Search for the cell housing the specified text and yield its [x, y] center coordinate. 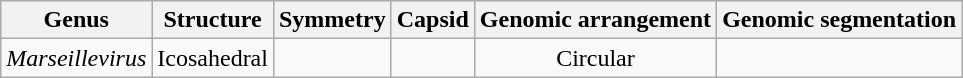
Structure [213, 20]
Marseillevirus [76, 58]
Genomic arrangement [595, 20]
Genomic segmentation [840, 20]
Capsid [432, 20]
Symmetry [332, 20]
Circular [595, 58]
Genus [76, 20]
Icosahedral [213, 58]
